Pinpoint the cell where the given text exists, returning its (X, Y) midpoint coordinate. 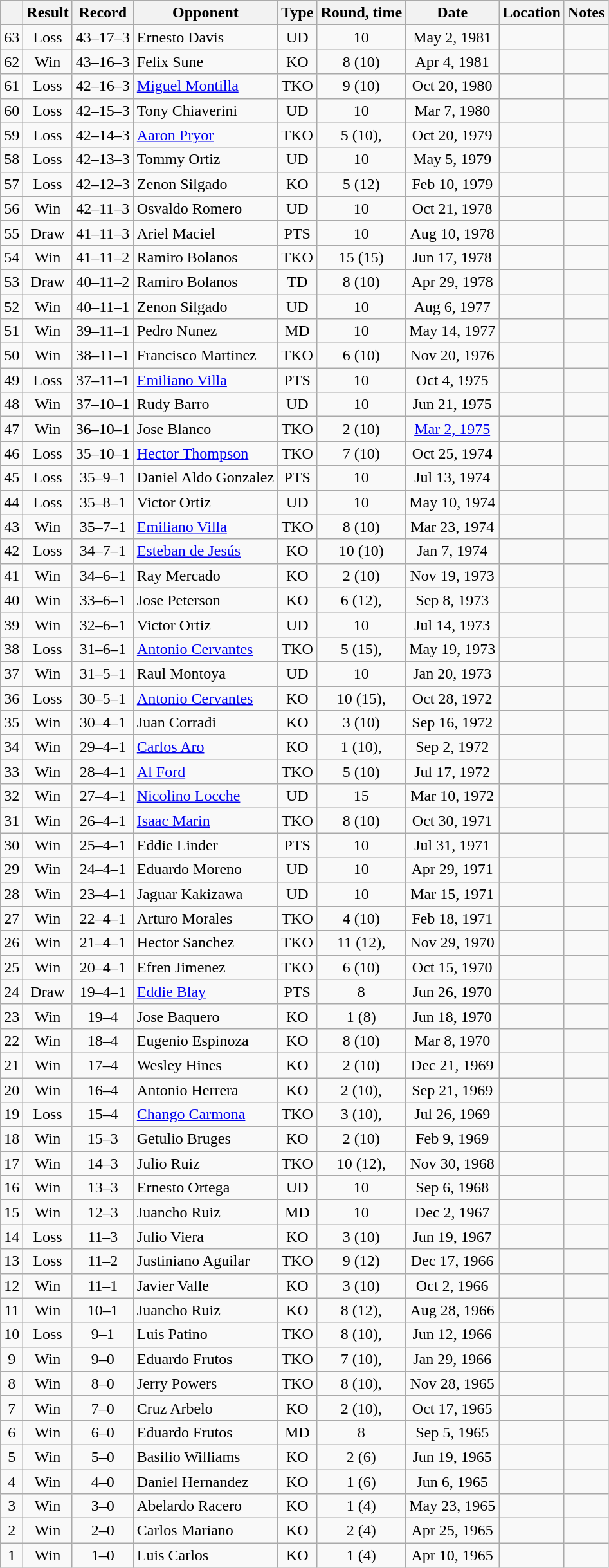
Al Ford (205, 772)
18 (12, 1139)
16–4 (103, 1090)
37–10–1 (103, 405)
Nicolino Locche (205, 796)
Nov 19, 1973 (453, 576)
Jerry Powers (205, 1383)
Dec 2, 1967 (453, 1212)
60 (12, 111)
15–3 (103, 1139)
35–7–1 (103, 527)
9 (12, 1359)
35 (12, 723)
Oct 20, 1979 (453, 135)
23 (12, 1016)
Hector Sanchez (205, 943)
20 (12, 1090)
26 (12, 943)
Justiniano Aguilar (205, 1261)
Sep 16, 1972 (453, 723)
Eddie Linder (205, 845)
Oct 15, 1970 (453, 967)
2 (6) (361, 1457)
Jul 13, 1974 (453, 478)
42–13–3 (103, 160)
Hector Thompson (205, 453)
15 (15) (361, 257)
Esteban de Jesús (205, 551)
Nov 30, 1968 (453, 1163)
Oct 20, 1980 (453, 86)
36–10–1 (103, 429)
29 (12, 870)
30 (12, 845)
Daniel Hernandez (205, 1481)
May 14, 1977 (453, 331)
34 (12, 747)
5 (15), (361, 649)
39 (12, 624)
28–4–1 (103, 772)
29–4–1 (103, 747)
Chango Carmona (205, 1115)
Apr 25, 1965 (453, 1531)
Tommy Ortiz (205, 160)
11 (12), (361, 943)
Jul 26, 1969 (453, 1115)
9–0 (103, 1359)
Nov 20, 1976 (453, 356)
Jan 20, 1973 (453, 673)
26–4–1 (103, 821)
Nov 28, 1965 (453, 1383)
TD (297, 282)
17 (12, 1163)
Jan 29, 1966 (453, 1359)
41 (12, 576)
Felix Sune (205, 62)
17–4 (103, 1065)
Feb 9, 1969 (453, 1139)
45 (12, 478)
2 (12, 1531)
Mar 8, 1970 (453, 1041)
42 (12, 551)
Round, time (361, 13)
Sep 8, 1973 (453, 600)
5–0 (103, 1457)
Jaguar Kakizawa (205, 894)
14–3 (103, 1163)
May 10, 1974 (453, 502)
47 (12, 429)
19–4 (103, 1016)
Basilio Williams (205, 1457)
41–11–2 (103, 257)
Francisco Martinez (205, 356)
6–0 (103, 1432)
Mar 2, 1975 (453, 429)
Antonio Herrera (205, 1090)
Ariel Maciel (205, 233)
10–1 (103, 1310)
Miguel Montilla (205, 86)
46 (12, 453)
32–6–1 (103, 624)
Jun 19, 1965 (453, 1457)
Tony Chiaverini (205, 111)
5 (12) (361, 184)
35–8–1 (103, 502)
Feb 18, 1971 (453, 918)
Ernesto Ortega (205, 1188)
Julio Ruiz (205, 1163)
43 (12, 527)
24–4–1 (103, 870)
Javier Valle (205, 1286)
Jun 26, 1970 (453, 992)
Jose Baquero (205, 1016)
Eddie Blay (205, 992)
Oct 28, 1972 (453, 698)
Type (297, 13)
28 (12, 894)
35–10–1 (103, 453)
49 (12, 380)
39–11–1 (103, 331)
Jose Blanco (205, 429)
42–15–3 (103, 111)
8–0 (103, 1383)
2–0 (103, 1531)
7 (10), (361, 1359)
31–6–1 (103, 649)
Location (532, 13)
40–11–1 (103, 307)
34–6–1 (103, 576)
Luis Patino (205, 1335)
36 (12, 698)
25–4–1 (103, 845)
37 (12, 673)
Osvaldo Romero (205, 208)
Rudy Barro (205, 405)
12 (12, 1286)
Record (103, 13)
5 (10) (361, 772)
15–4 (103, 1115)
23–4–1 (103, 894)
Sep 5, 1965 (453, 1432)
Jose Peterson (205, 600)
Mar 15, 1971 (453, 894)
43–17–3 (103, 37)
Jul 17, 1972 (453, 772)
Juan Corradi (205, 723)
Carlos Mariano (205, 1531)
6 (12), (361, 600)
63 (12, 37)
Apr 29, 1971 (453, 870)
Date (453, 13)
9–1 (103, 1335)
8 (12), (361, 1310)
1 (12, 1555)
Mar 10, 1972 (453, 796)
21–4–1 (103, 943)
Getulio Bruges (205, 1139)
6 (12, 1432)
38 (12, 649)
Jun 12, 1966 (453, 1335)
4–0 (103, 1481)
3 (12, 1506)
5 (12, 1457)
Oct 25, 1974 (453, 453)
38–11–1 (103, 356)
22 (12, 1041)
Ernesto Davis (205, 37)
Ray Mercado (205, 576)
2 (4) (361, 1531)
Jan 7, 1974 (453, 551)
56 (12, 208)
Jul 14, 1973 (453, 624)
35–9–1 (103, 478)
Raul Montoya (205, 673)
19–4–1 (103, 992)
May 23, 1965 (453, 1506)
58 (12, 160)
12–3 (103, 1212)
Daniel Aldo Gonzalez (205, 478)
11 (12, 1310)
61 (12, 86)
Dec 17, 1966 (453, 1261)
11–3 (103, 1237)
Luis Carlos (205, 1555)
33 (12, 772)
Oct 2, 1966 (453, 1286)
13–3 (103, 1188)
16 (12, 1188)
Aug 6, 1977 (453, 307)
Opponent (205, 13)
Apr 4, 1981 (453, 62)
11–1 (103, 1286)
51 (12, 331)
May 19, 1973 (453, 649)
Jun 17, 1978 (453, 257)
Jun 18, 1970 (453, 1016)
31 (12, 821)
Result (48, 13)
Feb 10, 1979 (453, 184)
Aug 28, 1966 (453, 1310)
Wesley Hines (205, 1065)
Isaac Marin (205, 821)
42–16–3 (103, 86)
52 (12, 307)
Aug 10, 1978 (453, 233)
33–6–1 (103, 600)
Notes (586, 13)
10 (15), (361, 698)
Apr 10, 1965 (453, 1555)
Sep 6, 1968 (453, 1188)
Carlos Aro (205, 747)
9 (10) (361, 86)
Nov 29, 1970 (453, 943)
Eugenio Espinoza (205, 1041)
Jul 31, 1971 (453, 845)
48 (12, 405)
18–4 (103, 1041)
Sep 2, 1972 (453, 747)
31–5–1 (103, 673)
7 (10) (361, 453)
41–11–3 (103, 233)
11–2 (103, 1261)
22–4–1 (103, 918)
1–0 (103, 1555)
44 (12, 502)
27 (12, 918)
Jun 6, 1965 (453, 1481)
4 (12, 1481)
May 2, 1981 (453, 37)
32 (12, 796)
1 (10), (361, 747)
40–11–2 (103, 282)
13 (12, 1261)
Mar 7, 1980 (453, 111)
Oct 4, 1975 (453, 380)
Dec 21, 1969 (453, 1065)
4 (10) (361, 918)
Oct 17, 1965 (453, 1408)
1 (6) (361, 1481)
30–4–1 (103, 723)
Mar 23, 1974 (453, 527)
9 (12) (361, 1261)
20–4–1 (103, 967)
42–12–3 (103, 184)
25 (12, 967)
Efren Jimenez (205, 967)
30–5–1 (103, 698)
7 (12, 1408)
May 5, 1979 (453, 160)
53 (12, 282)
24 (12, 992)
5 (10), (361, 135)
Abelardo Racero (205, 1506)
Aaron Pryor (205, 135)
14 (12, 1237)
55 (12, 233)
40 (12, 600)
Jun 21, 1975 (453, 405)
Cruz Arbelo (205, 1408)
19 (12, 1115)
21 (12, 1065)
Sep 21, 1969 (453, 1090)
43–16–3 (103, 62)
7–0 (103, 1408)
54 (12, 257)
62 (12, 62)
57 (12, 184)
1 (8) (361, 1016)
42–14–3 (103, 135)
Apr 29, 1978 (453, 282)
37–11–1 (103, 380)
Eduardo Moreno (205, 870)
42–11–3 (103, 208)
3–0 (103, 1506)
10 (10) (361, 551)
59 (12, 135)
34–7–1 (103, 551)
27–4–1 (103, 796)
Pedro Nunez (205, 331)
Arturo Morales (205, 918)
Julio Viera (205, 1237)
3 (10), (361, 1115)
Jun 19, 1967 (453, 1237)
10 (12), (361, 1163)
Oct 21, 1978 (453, 208)
Oct 30, 1971 (453, 821)
50 (12, 356)
